Extract the [X, Y] coordinate from the center of the cell holding the provided text.  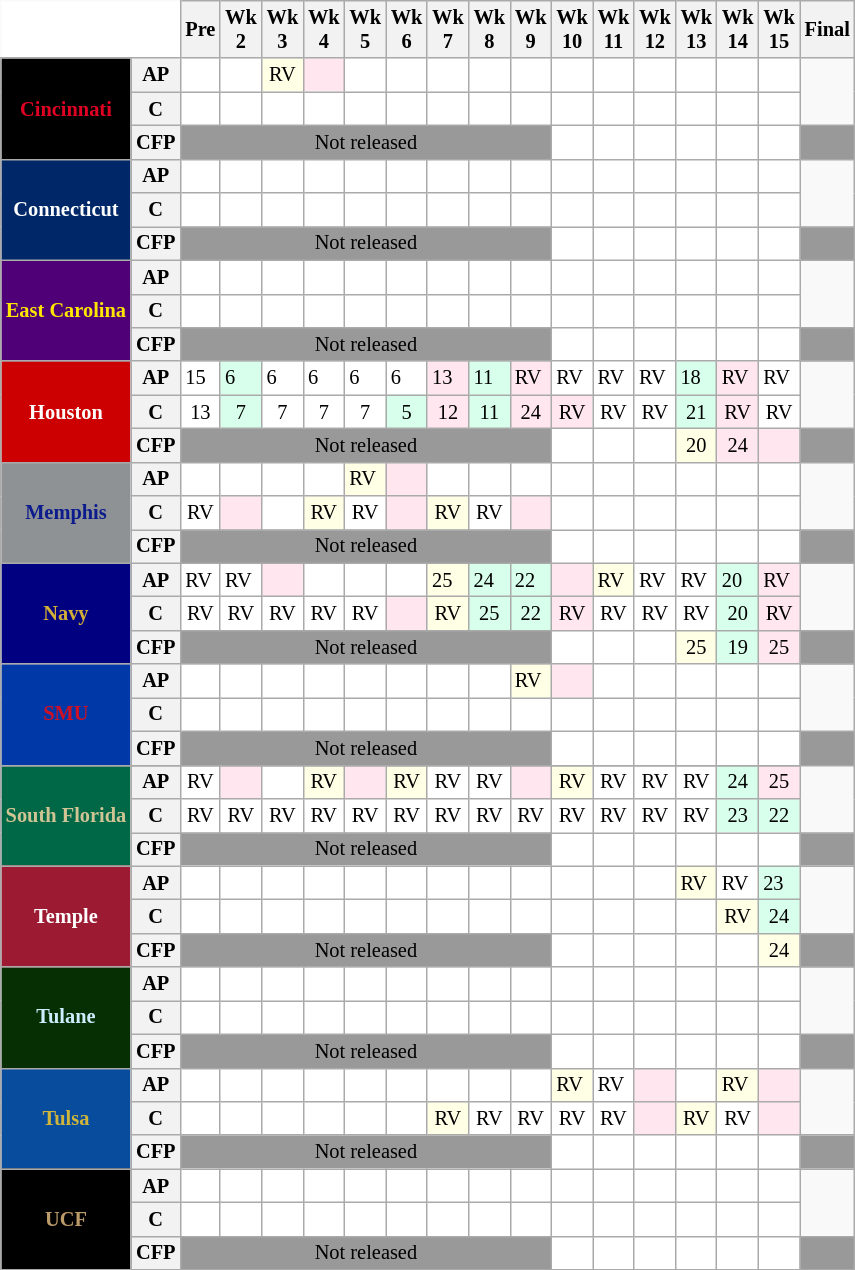
Wk2 [240, 29]
Wk5 [364, 29]
Memphis [66, 512]
Wk4 [324, 29]
Navy [66, 614]
SMU [66, 714]
South Florida [66, 816]
19 [738, 647]
Wk13 [696, 29]
UCF [66, 1220]
21 [696, 412]
Wk11 [614, 29]
Houston [66, 412]
Tulane [66, 1018]
Wk7 [448, 29]
East Carolina [66, 310]
Wk6 [406, 29]
Wk12 [654, 29]
Connecticut [66, 210]
Wk3 [282, 29]
Wk10 [572, 29]
Wk14 [738, 29]
5 [406, 412]
18 [696, 378]
Pre [200, 29]
Final [828, 29]
Wk8 [490, 29]
Temple [66, 916]
Cincinnati [66, 108]
15 [200, 378]
Wk9 [530, 29]
Tulsa [66, 1118]
12 [448, 412]
Wk15 [778, 29]
